Detect which cell encompasses the target text, then output its (x, y) center coordinate. 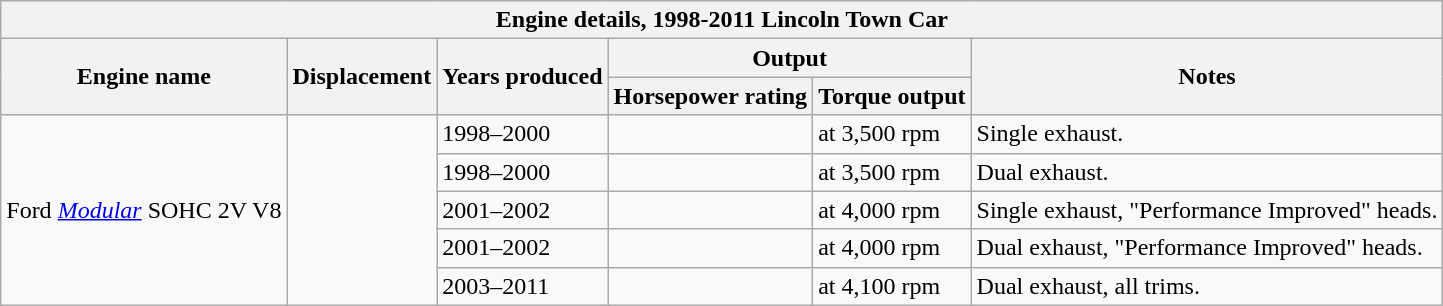
at 4,100 rpm (892, 286)
Dual exhaust, all trims. (1207, 286)
Engine details, 1998-2011 Lincoln Town Car (722, 20)
2003–2011 (522, 286)
Single exhaust. (1207, 134)
Output (790, 58)
Notes (1207, 77)
Displacement (362, 77)
Dual exhaust, "Performance Improved" heads. (1207, 248)
Years produced (522, 77)
Single exhaust, "Performance Improved" heads. (1207, 210)
Ford Modular SOHC 2V V8 (144, 210)
Torque output (892, 96)
Dual exhaust. (1207, 172)
Horsepower rating (710, 96)
Engine name (144, 77)
